Capture the cell that displays the provided text and extract its [x, y] central coordinate. 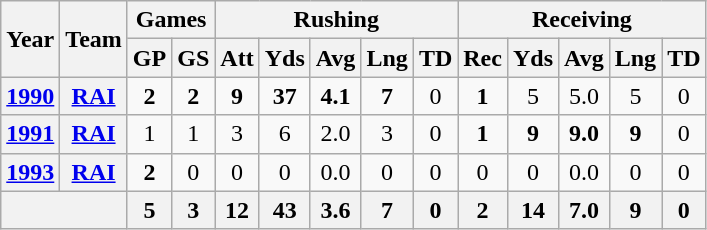
37 [284, 96]
Att [237, 58]
3.6 [336, 210]
Year [30, 39]
Rec [483, 58]
4.1 [336, 96]
GP [149, 58]
Receiving [582, 20]
1993 [30, 172]
Rushing [336, 20]
5.0 [584, 96]
14 [532, 210]
9.0 [584, 134]
1990 [30, 96]
43 [284, 210]
GS [194, 58]
12 [237, 210]
2.0 [336, 134]
7.0 [584, 210]
Games [170, 20]
Team [94, 39]
6 [284, 134]
1991 [30, 134]
